Scan for the cell matching the given text and deliver its (x, y) coordinate at center. 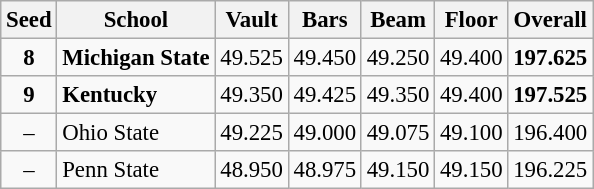
Bars (324, 20)
49.100 (472, 133)
49.225 (252, 133)
48.975 (324, 170)
49.000 (324, 133)
Vault (252, 20)
49.250 (398, 58)
Floor (472, 20)
49.525 (252, 58)
196.400 (550, 133)
Overall (550, 20)
49.450 (324, 58)
9 (29, 95)
197.625 (550, 58)
49.425 (324, 95)
Michigan State (136, 58)
48.950 (252, 170)
8 (29, 58)
49.075 (398, 133)
196.225 (550, 170)
Kentucky (136, 95)
Beam (398, 20)
School (136, 20)
Penn State (136, 170)
197.525 (550, 95)
Ohio State (136, 133)
Seed (29, 20)
